Output the (x, y) coordinate of the center of the cell containing the given text.  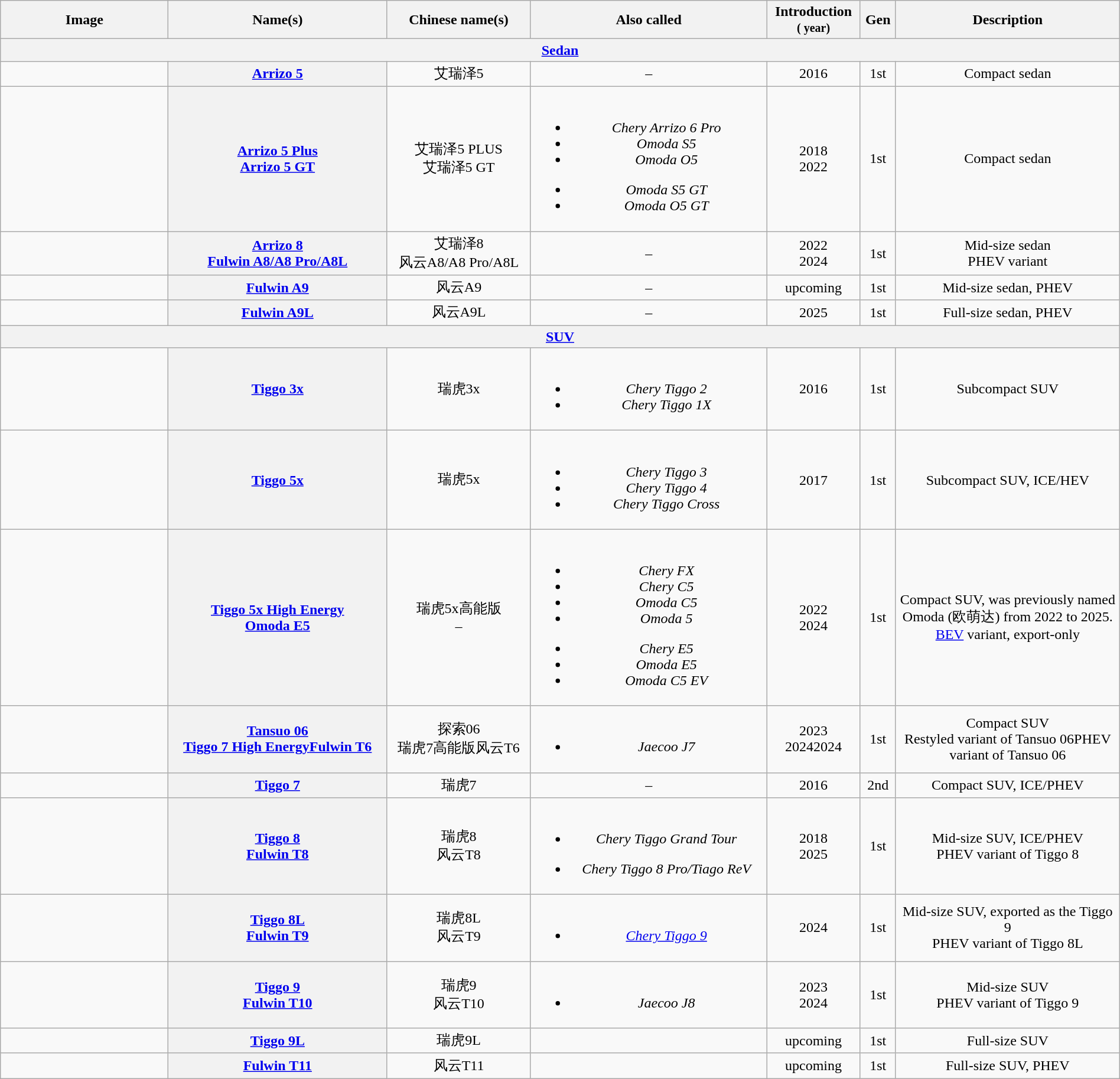
Tiggo 8LFulwin T9 (278, 928)
Tiggo 7 (278, 785)
Chery Arrizo 6 ProOmoda S5Omoda O5Omoda S5 GTOmoda O5 GT (649, 158)
20232024 (813, 995)
Chery FXChery C5Omoda C5Omoda 5Chery E5Omoda E5Omoda C5 EV (649, 618)
风云T11 (459, 1065)
瑞虎7 (459, 785)
Tiggo 5x (278, 480)
Gen (878, 20)
20182022 (813, 158)
Also called (649, 20)
Jaecoo J8 (649, 995)
Compact SUVRestyled variant of Tansuo 06PHEV variant of Tansuo 06 (1008, 739)
Fulwin A9L (278, 313)
Compact SUV, was previously named Omoda (欧萌达) from 2022 to 2025.BEV variant, export-only (1008, 618)
Chinese name(s) (459, 20)
Mid-size sedanPHEV variant (1008, 253)
2nd (878, 785)
Chery Tiggo Grand TourChery Tiggo 8 Pro/Tiago ReV (649, 846)
探索06瑞虎7高能版风云T6 (459, 739)
2024 (813, 928)
瑞虎8L风云T9 (459, 928)
Image (84, 20)
2025 (813, 313)
Mid-size SUV, ICE/PHEVPHEV variant of Tiggo 8 (1008, 846)
202320242024 (813, 739)
Chery Tiggo 3Chery Tiggo 4Chery Tiggo Cross (649, 480)
Compact SUV, ICE/PHEV (1008, 785)
Name(s) (278, 20)
Full-size SUV (1008, 1041)
20182025 (813, 846)
风云A9L (459, 313)
Description (1008, 20)
Tansuo 06Tiggo 7 High EnergyFulwin T6 (278, 739)
Subcompact SUV (1008, 389)
瑞虎8风云T8 (459, 846)
Introduction( year) (813, 20)
Fulwin T11 (278, 1065)
Mid-size SUV, exported as the Tiggo 9PHEV variant of Tiggo 8L (1008, 928)
瑞虎5x (459, 480)
Subcompact SUV, ICE/HEV (1008, 480)
Chery Tiggo 2Chery Tiggo 1X (649, 389)
Sedan (560, 50)
瑞虎3x (459, 389)
Mid-size sedan, PHEV (1008, 288)
Full-size sedan, PHEV (1008, 313)
Chery Tiggo 9 (649, 928)
Arrizo 5 (278, 74)
瑞虎5x高能版– (459, 618)
Mid-size SUVPHEV variant of Tiggo 9 (1008, 995)
艾瑞泽8风云A8/A8 Pro/A8L (459, 253)
瑞虎9风云T10 (459, 995)
Arrizo 5 PlusArrizo 5 GT (278, 158)
Jaecoo J7 (649, 739)
瑞虎9L (459, 1041)
艾瑞泽5 PLUS艾瑞泽5 GT (459, 158)
Full-size SUV, PHEV (1008, 1065)
Tiggo 8Fulwin T8 (278, 846)
Arrizo 8Fulwin A8/A8 Pro/A8L (278, 253)
2017 (813, 480)
风云A9 (459, 288)
Tiggo 9Fulwin T10 (278, 995)
Fulwin A9 (278, 288)
Tiggo 3x (278, 389)
Tiggo 9L (278, 1041)
Tiggo 5x High EnergyOmoda E5 (278, 618)
艾瑞泽5 (459, 74)
SUV (560, 337)
